Pinpoint the cell where the given text exists, returning its [X, Y] midpoint coordinate. 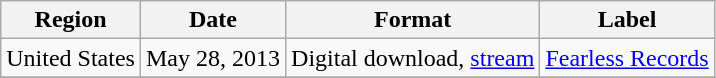
Fearless Records [627, 58]
May 28, 2013 [212, 58]
Date [212, 20]
Region [71, 20]
Label [627, 20]
Format [413, 20]
Digital download, stream [413, 58]
United States [71, 58]
